Output the (x, y) coordinate of the center of the cell containing the given text.  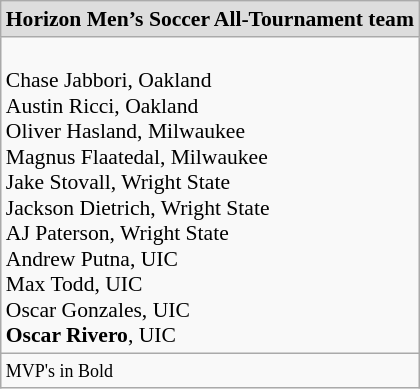
Horizon Men’s Soccer All-Tournament team (210, 19)
MVP's in Bold (210, 371)
